Locate the cell with the specified text and output its [x, y] center coordinate. 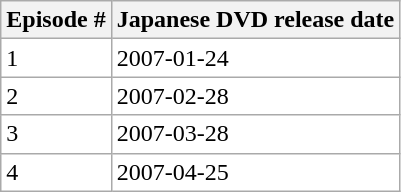
2007-01-24 [256, 58]
Japanese DVD release date [256, 20]
2007-03-28 [256, 134]
1 [56, 58]
2 [56, 96]
3 [56, 134]
4 [56, 172]
2007-04-25 [256, 172]
2007-02-28 [256, 96]
Episode # [56, 20]
